Return the (x, y) coordinate for the center point of the cell that contains the specified text.  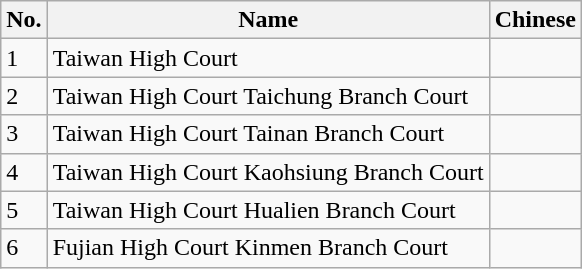
6 (24, 248)
Chinese (535, 20)
No. (24, 20)
Taiwan High Court Taichung Branch Court (268, 96)
Taiwan High Court (268, 58)
Taiwan High Court Kaohsiung Branch Court (268, 172)
5 (24, 210)
1 (24, 58)
Taiwan High Court Hualien Branch Court (268, 210)
Name (268, 20)
Fujian High Court Kinmen Branch Court (268, 248)
2 (24, 96)
3 (24, 134)
4 (24, 172)
Taiwan High Court Tainan Branch Court (268, 134)
